Extract the (X, Y) coordinate from the center of the cell holding the provided text.  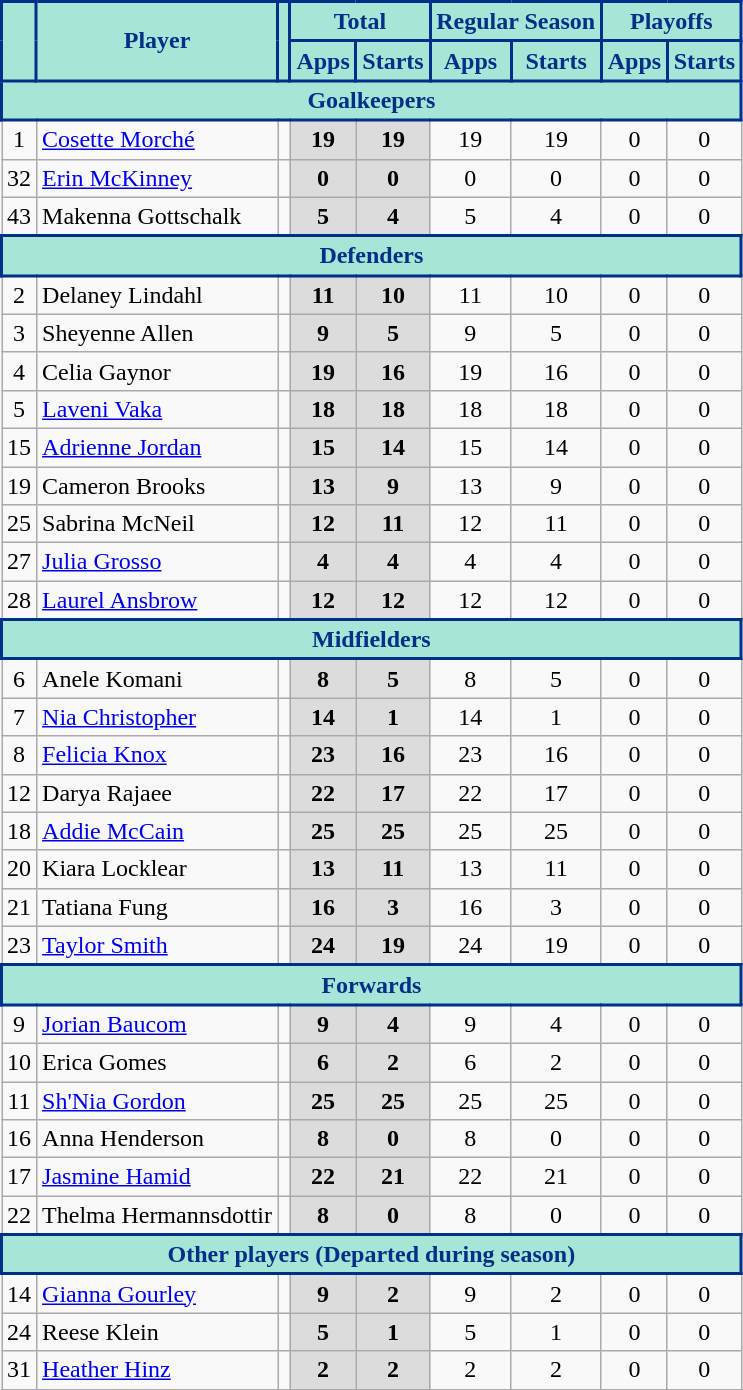
Jasmine Hamid (158, 1177)
Taylor Smith (158, 946)
Total (360, 22)
Tatiana Fung (158, 907)
Player (158, 42)
Delaney Lindahl (158, 294)
Playoffs (671, 22)
31 (20, 1370)
Felicia Knox (158, 755)
Laurel Ansbrow (158, 600)
Jorian Baucom (158, 1024)
43 (20, 216)
Heather Hinz (158, 1370)
Anele Komani (158, 678)
Goalkeepers (372, 101)
7 (20, 717)
Sabrina McNeil (158, 524)
Addie McCain (158, 831)
Sheyenne Allen (158, 333)
Erica Gomes (158, 1062)
Adrienne Jordan (158, 447)
Defenders (372, 256)
Midfielders (372, 640)
Erin McKinney (158, 178)
Regular Season (516, 22)
Other players (Departed during season) (372, 1254)
Anna Henderson (158, 1139)
Makenna Gottschalk (158, 216)
Laveni Vaka (158, 409)
28 (20, 600)
Cameron Brooks (158, 485)
Kiara Locklear (158, 869)
Thelma Hermannsdottir (158, 1216)
27 (20, 562)
32 (20, 178)
Julia Grosso (158, 562)
Darya Rajaee (158, 793)
Forwards (372, 985)
20 (20, 869)
Gianna Gourley (158, 1294)
Nia Christopher (158, 717)
Cosette Morché (158, 140)
Celia Gaynor (158, 371)
Sh'Nia Gordon (158, 1101)
Reese Klein (158, 1332)
